Search for the cell housing the specified text and yield its (x, y) center coordinate. 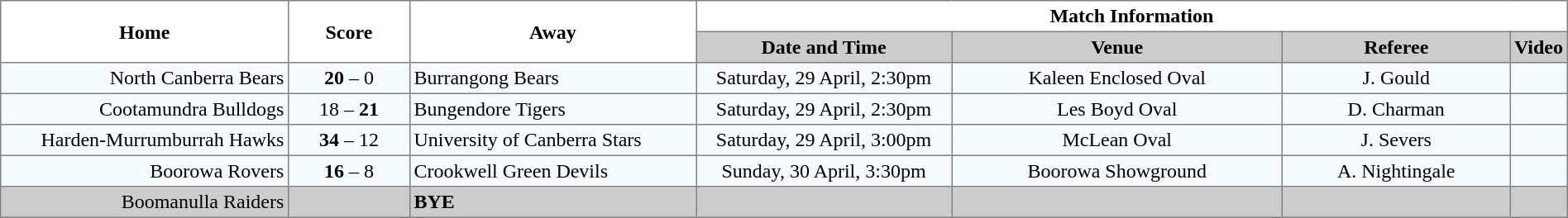
Boorowa Showground (1117, 171)
Score (349, 31)
McLean Oval (1117, 140)
J. Gould (1396, 78)
34 – 12 (349, 140)
Burrangong Bears (552, 78)
D. Charman (1396, 109)
Date and Time (824, 47)
Away (552, 31)
16 – 8 (349, 171)
Crookwell Green Devils (552, 171)
18 – 21 (349, 109)
Kaleen Enclosed Oval (1117, 78)
Match Information (1132, 17)
Boomanulla Raiders (145, 202)
J. Severs (1396, 140)
Home (145, 31)
Bungendore Tigers (552, 109)
A. Nightingale (1396, 171)
BYE (552, 202)
Harden-Murrumburrah Hawks (145, 140)
Cootamundra Bulldogs (145, 109)
Les Boyd Oval (1117, 109)
North Canberra Bears (145, 78)
Boorowa Rovers (145, 171)
Saturday, 29 April, 3:00pm (824, 140)
Referee (1396, 47)
Video (1539, 47)
20 – 0 (349, 78)
University of Canberra Stars (552, 140)
Sunday, 30 April, 3:30pm (824, 171)
Venue (1117, 47)
